Identify which cell holds the provided text, then report its [X, Y] central coordinate. 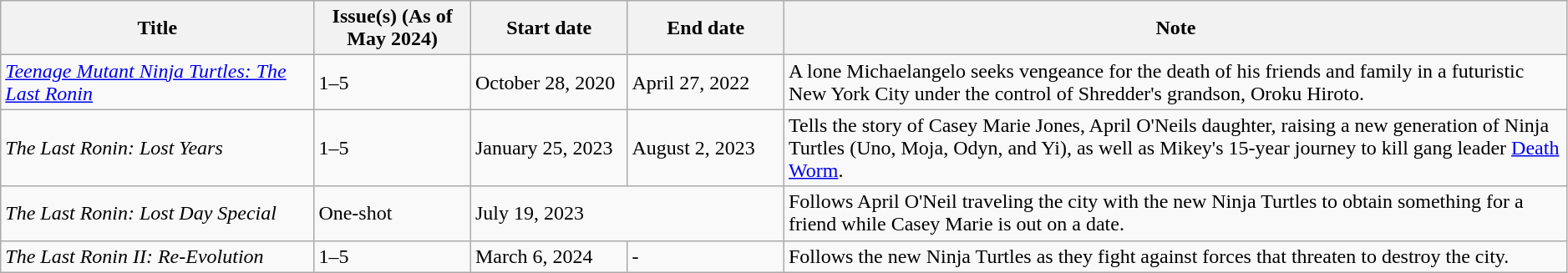
Title [157, 28]
End date [706, 28]
March 6, 2024 [549, 256]
Teenage Mutant Ninja Turtles: The Last Ronin [157, 82]
The Last Ronin: Lost Day Special [157, 214]
The Last Ronin: Lost Years [157, 148]
April 27, 2022 [706, 82]
Follows April O'Neil traveling the city with the new Ninja Turtles to obtain something for a friend while Casey Marie is out on a date. [1175, 214]
July 19, 2023 [627, 214]
Start date [549, 28]
The Last Ronin II: Re-Evolution [157, 256]
January 25, 2023 [549, 148]
October 28, 2020 [549, 82]
Follows the new Ninja Turtles as they fight against forces that threaten to destroy the city. [1175, 256]
One-shot [393, 214]
Note [1175, 28]
Issue(s) (As of May 2024) [393, 28]
August 2, 2023 [706, 148]
- [706, 256]
